From the cell containing the given text, extract its center point as (X, Y) coordinate. 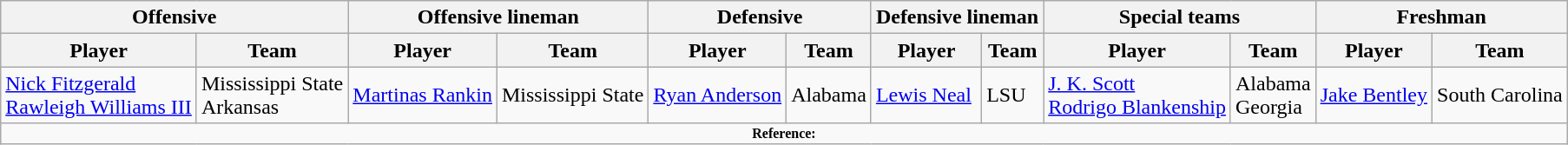
LSU (1012, 96)
Alabama (829, 96)
J. K. ScottRodrigo Blankenship (1137, 96)
Defensive (760, 17)
Mississippi StateArkansas (272, 96)
Offensive lineman (498, 17)
Lewis Neal (926, 96)
Ryan Anderson (717, 96)
Mississippi State (572, 96)
AlabamaGeorgia (1273, 96)
Reference: (784, 134)
Nick FitzgeraldRawleigh Williams III (99, 96)
Martinas Rankin (423, 96)
Offensive (175, 17)
Freshman (1441, 17)
Defensive lineman (957, 17)
Jake Bentley (1374, 96)
Special teams (1179, 17)
South Carolina (1500, 96)
